Identify which cell holds the provided text, then report its [X, Y] central coordinate. 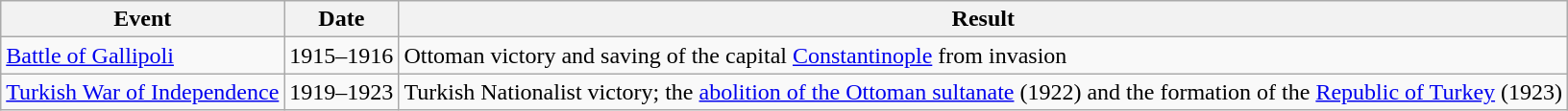
Result [984, 19]
1919–1923 [342, 92]
Date [342, 19]
Event [142, 19]
Turkish Nationalist victory; the abolition of the Ottoman sultanate (1922) and the formation of the Republic of Turkey (1923) [984, 92]
Battle of Gallipoli [142, 55]
Ottoman victory and saving of the capital Constantinople from invasion [984, 55]
1915–1916 [342, 55]
Turkish War of Independence [142, 92]
